Pinpoint the cell where the given text exists, returning its [x, y] midpoint coordinate. 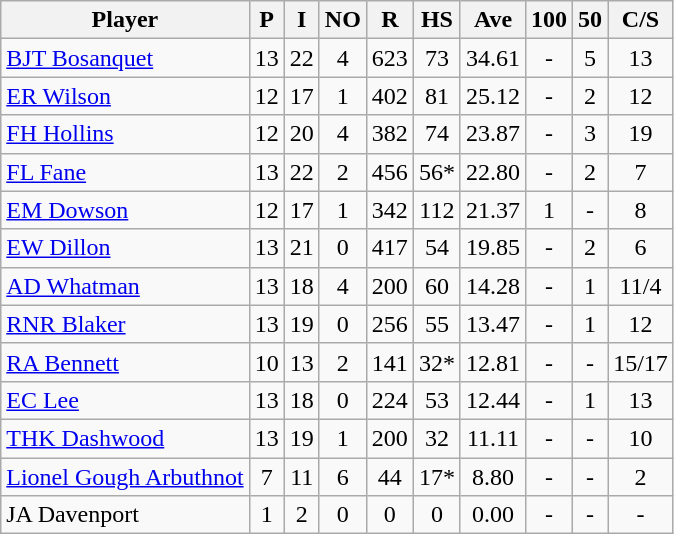
141 [390, 362]
EW Dillon [125, 248]
Player [125, 20]
P [266, 20]
50 [590, 20]
HS [436, 20]
417 [390, 248]
C/S [641, 20]
11.11 [492, 438]
32 [436, 438]
11/4 [641, 286]
ER Wilson [125, 96]
382 [390, 134]
14.28 [492, 286]
Lionel Gough Arbuthnot [125, 477]
60 [436, 286]
25.12 [492, 96]
53 [436, 400]
15/17 [641, 362]
34.61 [492, 58]
EM Dowson [125, 210]
JA Davenport [125, 515]
256 [390, 324]
54 [436, 248]
RA Bennett [125, 362]
AD Whatman [125, 286]
74 [436, 134]
8 [641, 210]
55 [436, 324]
0.00 [492, 515]
5 [590, 58]
RNR Blaker [125, 324]
32* [436, 362]
456 [390, 172]
623 [390, 58]
22.80 [492, 172]
23.87 [492, 134]
20 [302, 134]
3 [590, 134]
112 [436, 210]
12.44 [492, 400]
I [302, 20]
13.47 [492, 324]
21.37 [492, 210]
342 [390, 210]
73 [436, 58]
12.81 [492, 362]
8.80 [492, 477]
402 [390, 96]
81 [436, 96]
21 [302, 248]
THK Dashwood [125, 438]
11 [302, 477]
Ave [492, 20]
FH Hollins [125, 134]
44 [390, 477]
FL Fane [125, 172]
BJT Bosanquet [125, 58]
NO [342, 20]
100 [550, 20]
56* [436, 172]
19.85 [492, 248]
224 [390, 400]
R [390, 20]
17* [436, 477]
EC Lee [125, 400]
